Search for the cell housing the specified text and yield its (X, Y) center coordinate. 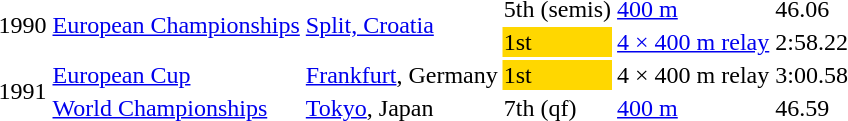
Frankfurt, Germany (402, 75)
European Cup (176, 75)
